From the cell containing the given text, extract its center point as [X, Y] coordinate. 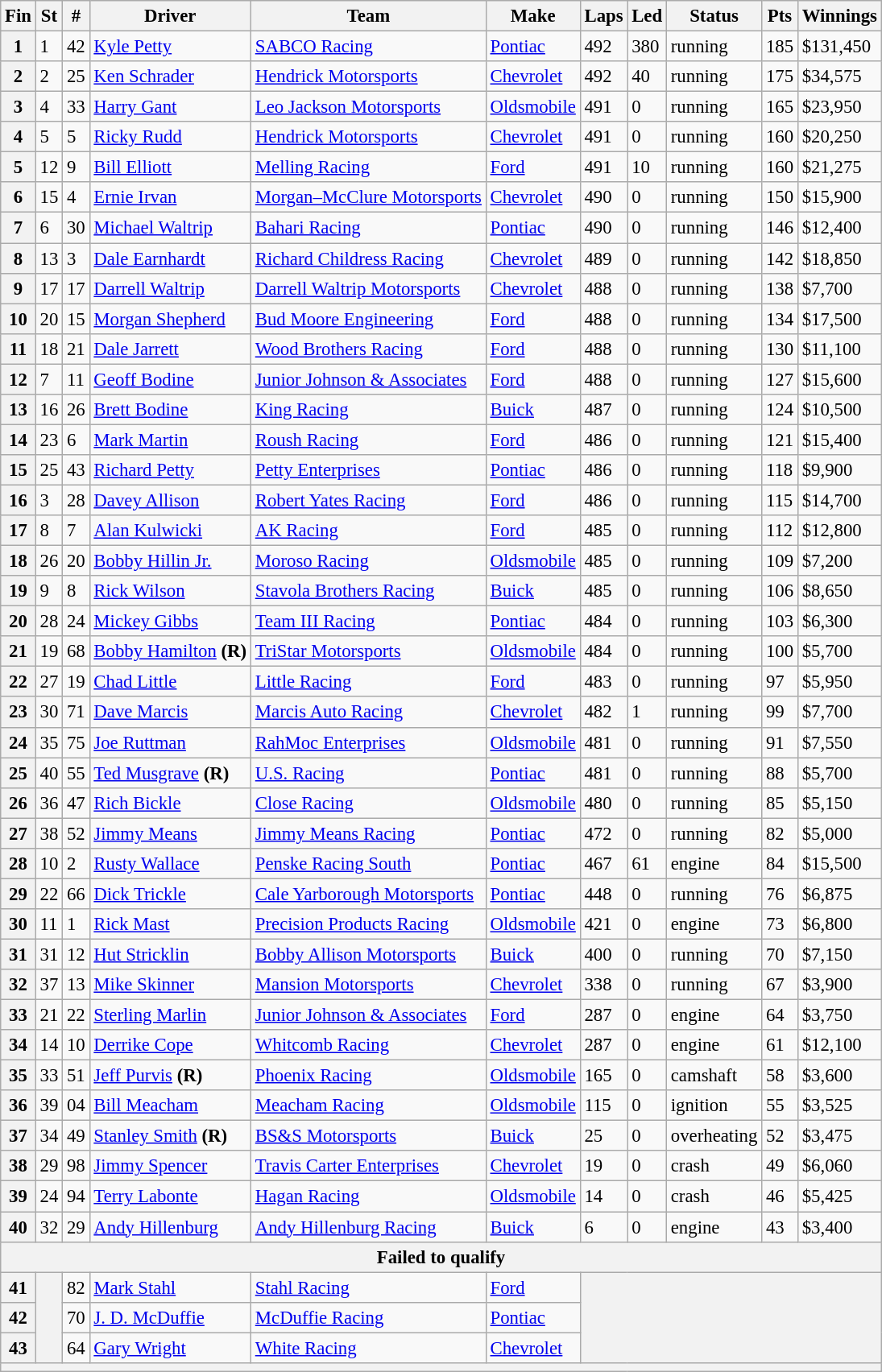
Bill Elliott [170, 167]
TriStar Motorsports [368, 651]
SABCO Racing [368, 47]
Stahl Racing [368, 1287]
Bobby Hillin Jr. [170, 561]
448 [604, 894]
138 [780, 288]
Kyle Petty [170, 47]
Morgan–McClure Motorsports [368, 197]
Jimmy Means [170, 833]
Richard Petty [170, 470]
112 [780, 531]
Gary Wright [170, 1348]
04 [76, 1105]
camshaft [714, 1076]
$6,060 [839, 1167]
Little Racing [368, 682]
Failed to qualify [441, 1257]
$12,100 [839, 1045]
Michael Waltrip [170, 228]
$7,150 [839, 954]
$131,450 [839, 47]
98 [76, 1167]
RahMoc Enterprises [368, 742]
Derrike Cope [170, 1045]
Petty Enterprises [368, 470]
487 [604, 410]
Jimmy Spencer [170, 1167]
85 [780, 803]
Morgan Shepherd [170, 319]
St [48, 16]
Dale Earnhardt [170, 258]
$3,750 [839, 1015]
Chad Little [170, 682]
Rick Mast [170, 924]
127 [780, 379]
$11,100 [839, 349]
$3,900 [839, 985]
150 [780, 197]
58 [780, 1076]
Dale Jarrett [170, 349]
Jimmy Means Racing [368, 833]
41 [19, 1287]
McDuffie Racing [368, 1317]
185 [780, 47]
421 [604, 924]
$3,600 [839, 1076]
Status [714, 16]
109 [780, 561]
Bud Moore Engineering [368, 319]
Marcis Auto Racing [368, 713]
Richard Childress Racing [368, 258]
White Racing [368, 1348]
$5,425 [839, 1196]
Hagan Racing [368, 1196]
Geoff Bodine [170, 379]
Roush Racing [368, 440]
$18,850 [839, 258]
$6,300 [839, 622]
46 [780, 1196]
Ricky Rudd [170, 137]
Mansion Motorsports [368, 985]
Meacham Racing [368, 1105]
Rich Bickle [170, 803]
66 [76, 894]
Mark Stahl [170, 1287]
Cale Yarborough Motorsports [368, 894]
Precision Products Racing [368, 924]
47 [76, 803]
Mickey Gibbs [170, 622]
$15,400 [839, 440]
175 [780, 76]
J. D. McDuffie [170, 1317]
Bill Meacham [170, 1105]
124 [780, 410]
480 [604, 803]
97 [780, 682]
Brett Bodine [170, 410]
Whitcomb Racing [368, 1045]
67 [780, 985]
Phoenix Racing [368, 1076]
$8,650 [839, 591]
142 [780, 258]
400 [604, 954]
King Racing [368, 410]
$5,000 [839, 833]
Hut Stricklin [170, 954]
Close Racing [368, 803]
68 [76, 651]
Joe Ruttman [170, 742]
$15,600 [839, 379]
Stanley Smith (R) [170, 1136]
Terry Labonte [170, 1196]
$12,800 [839, 531]
$20,250 [839, 137]
$6,800 [839, 924]
Rusty Wallace [170, 864]
$3,525 [839, 1105]
Darrell Waltrip [170, 288]
338 [604, 985]
88 [780, 773]
Led [648, 16]
Rick Wilson [170, 591]
103 [780, 622]
$10,500 [839, 410]
146 [780, 228]
Winnings [839, 16]
106 [780, 591]
Fin [19, 16]
Robert Yates Racing [368, 500]
380 [648, 47]
BS&S Motorsports [368, 1136]
Andy Hillenburg [170, 1227]
76 [780, 894]
472 [604, 833]
$34,575 [839, 76]
$12,400 [839, 228]
Davey Allison [170, 500]
Melling Racing [368, 167]
Dick Trickle [170, 894]
134 [780, 319]
Darrell Waltrip Motorsports [368, 288]
$6,875 [839, 894]
$7,550 [839, 742]
Wood Brothers Racing [368, 349]
Driver [170, 16]
Harry Gant [170, 107]
$9,900 [839, 470]
$3,475 [839, 1136]
Bobby Hamilton (R) [170, 651]
Bobby Allison Motorsports [368, 954]
overheating [714, 1136]
$17,500 [839, 319]
$5,150 [839, 803]
$14,700 [839, 500]
# [76, 16]
ignition [714, 1105]
71 [76, 713]
$21,275 [839, 167]
51 [76, 1076]
Ted Musgrave (R) [170, 773]
Make [533, 16]
Ernie Irvan [170, 197]
Alan Kulwicki [170, 531]
$5,950 [839, 682]
Team [368, 16]
118 [780, 470]
Mike Skinner [170, 985]
75 [76, 742]
483 [604, 682]
Bahari Racing [368, 228]
489 [604, 258]
$15,900 [839, 197]
Moroso Racing [368, 561]
467 [604, 864]
$3,400 [839, 1227]
91 [780, 742]
U.S. Racing [368, 773]
Leo Jackson Motorsports [368, 107]
Ken Schrader [170, 76]
Dave Marcis [170, 713]
482 [604, 713]
Laps [604, 16]
Mark Martin [170, 440]
Stavola Brothers Racing [368, 591]
Travis Carter Enterprises [368, 1167]
Penske Racing South [368, 864]
Andy Hillenburg Racing [368, 1227]
130 [780, 349]
Pts [780, 16]
100 [780, 651]
AK Racing [368, 531]
73 [780, 924]
Jeff Purvis (R) [170, 1076]
Team III Racing [368, 622]
121 [780, 440]
$15,500 [839, 864]
Sterling Marlin [170, 1015]
94 [76, 1196]
99 [780, 713]
$7,200 [839, 561]
$23,950 [839, 107]
84 [780, 864]
